Scan for the cell matching the given text and deliver its (X, Y) coordinate at center. 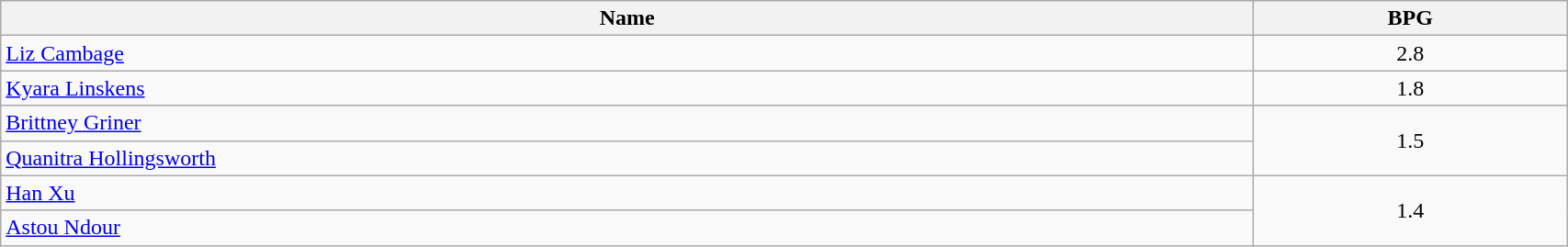
Quanitra Hollingsworth (627, 158)
1.8 (1411, 88)
Name (627, 18)
2.8 (1411, 53)
Astou Ndour (627, 228)
Kyara Linskens (627, 88)
Brittney Griner (627, 123)
1.5 (1411, 140)
1.4 (1411, 210)
BPG (1411, 18)
Han Xu (627, 193)
Liz Cambage (627, 53)
